For the text-containing cell, return its midpoint in [x, y] coordinate format. 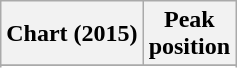
Peak position [189, 34]
Chart (2015) [72, 34]
